Output the [X, Y] coordinate of the center of the cell containing the given text.  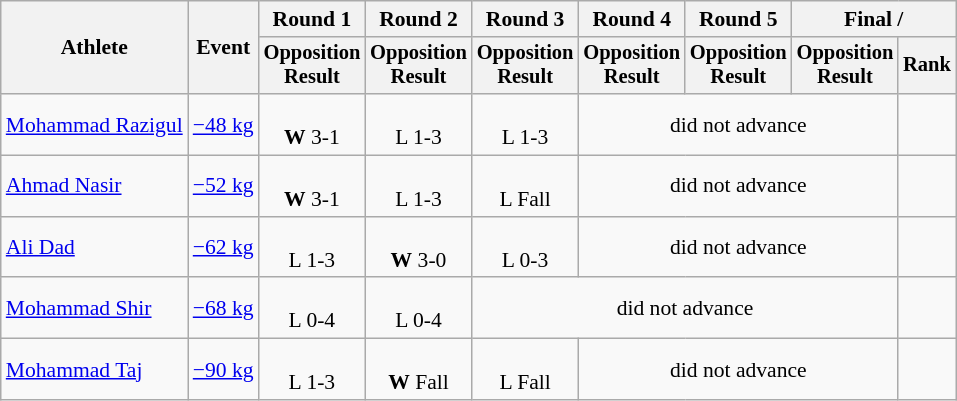
Athlete [94, 48]
−62 kg [224, 248]
Final / [874, 19]
Mohammad Shir [94, 308]
Ahmad Nasir [94, 186]
Rank [927, 66]
−52 kg [224, 186]
W 3-0 [418, 248]
−90 kg [224, 370]
L 0-3 [526, 248]
Round 5 [738, 19]
W Fall [418, 370]
Round 2 [418, 19]
−68 kg [224, 308]
Event [224, 48]
Round 3 [526, 19]
Round 4 [632, 19]
−48 kg [224, 124]
Mohammad Razigul [94, 124]
Mohammad Taj [94, 370]
Ali Dad [94, 248]
Round 1 [312, 19]
